Identify which cell holds the provided text, then report its (X, Y) central coordinate. 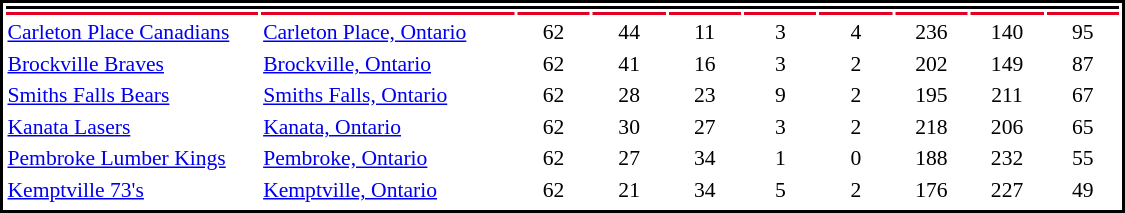
Carleton Place Canadians (132, 32)
176 (932, 190)
5 (780, 190)
Kemptville, Ontario (388, 190)
Brockville, Ontario (388, 64)
44 (630, 32)
67 (1082, 95)
188 (932, 158)
11 (704, 32)
23 (704, 95)
Kemptville 73's (132, 190)
87 (1082, 64)
Kanata, Ontario (388, 126)
211 (1008, 95)
95 (1082, 32)
Smiths Falls Bears (132, 95)
227 (1008, 190)
55 (1082, 158)
49 (1082, 190)
0 (856, 158)
218 (932, 126)
9 (780, 95)
28 (630, 95)
195 (932, 95)
149 (1008, 64)
Pembroke Lumber Kings (132, 158)
202 (932, 64)
Pembroke, Ontario (388, 158)
Carleton Place, Ontario (388, 32)
4 (856, 32)
232 (1008, 158)
1 (780, 158)
41 (630, 64)
Brockville Braves (132, 64)
236 (932, 32)
65 (1082, 126)
140 (1008, 32)
16 (704, 64)
Smiths Falls, Ontario (388, 95)
Kanata Lasers (132, 126)
206 (1008, 126)
30 (630, 126)
21 (630, 190)
